Pinpoint the cell where the given text exists, returning its (X, Y) midpoint coordinate. 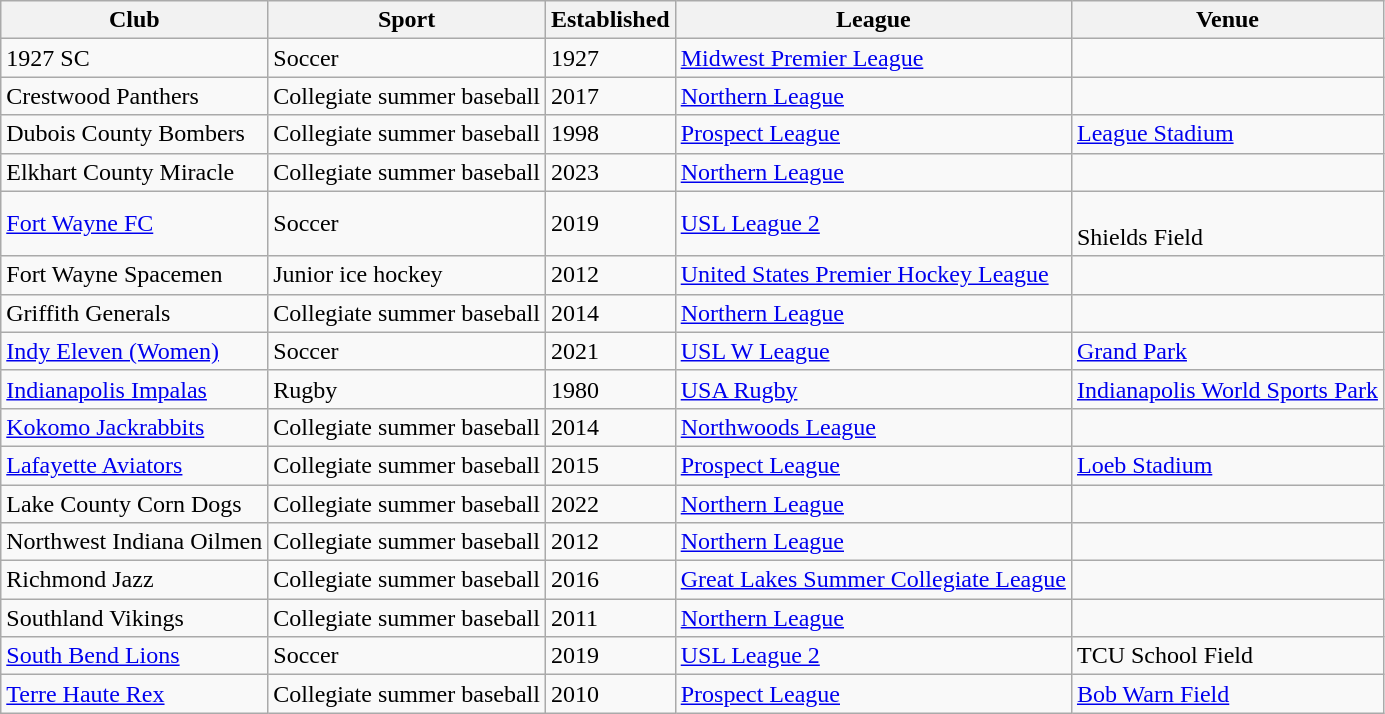
2023 (610, 172)
Club (134, 20)
1980 (610, 389)
South Bend Lions (134, 656)
League Stadium (1227, 134)
Northwoods League (873, 427)
Indianapolis World Sports Park (1227, 389)
2015 (610, 465)
1927 (610, 58)
Loeb Stadium (1227, 465)
USL W League (873, 351)
Kokomo Jackrabbits (134, 427)
Grand Park (1227, 351)
2011 (610, 618)
Rugby (407, 389)
United States Premier Hockey League (873, 275)
2010 (610, 694)
Indianapolis Impalas (134, 389)
USA Rugby (873, 389)
Junior ice hockey (407, 275)
Dubois County Bombers (134, 134)
Fort Wayne Spacemen (134, 275)
Midwest Premier League (873, 58)
2022 (610, 503)
Indy Eleven (Women) (134, 351)
Lafayette Aviators (134, 465)
2016 (610, 580)
Fort Wayne FC (134, 224)
Richmond Jazz (134, 580)
Northwest Indiana Oilmen (134, 542)
2021 (610, 351)
2017 (610, 96)
Southland Vikings (134, 618)
Sport (407, 20)
Shields Field (1227, 224)
TCU School Field (1227, 656)
1927 SC (134, 58)
Griffith Generals (134, 313)
1998 (610, 134)
Established (610, 20)
Crestwood Panthers (134, 96)
Terre Haute Rex (134, 694)
Lake County Corn Dogs (134, 503)
Bob Warn Field (1227, 694)
Great Lakes Summer Collegiate League (873, 580)
Venue (1227, 20)
League (873, 20)
Elkhart County Miracle (134, 172)
